Pinpoint the cell where the given text exists, returning its (X, Y) midpoint coordinate. 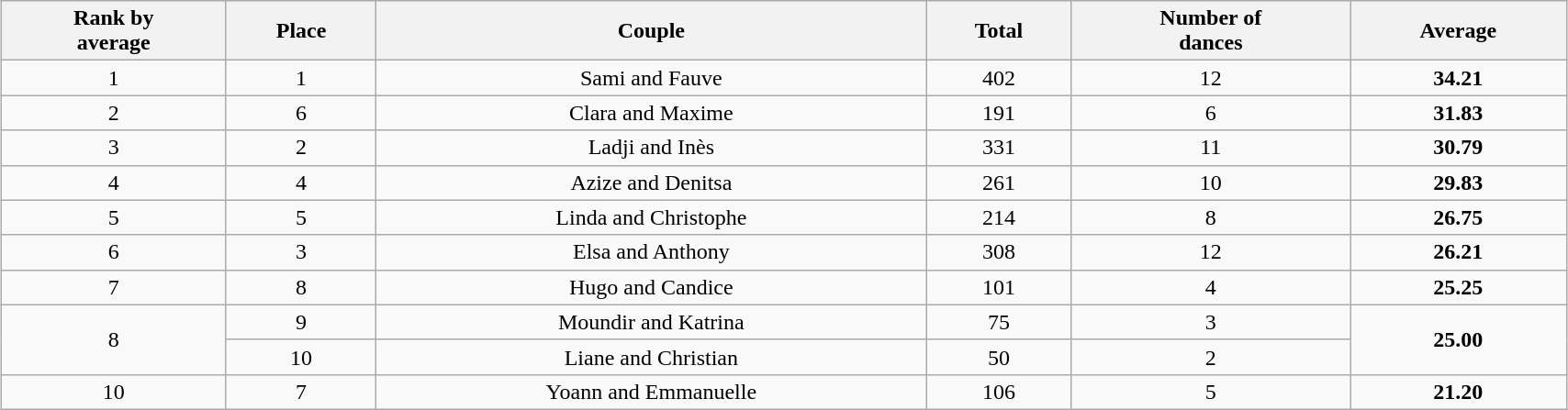
Sami and Fauve (652, 78)
Total (999, 31)
75 (999, 322)
30.79 (1459, 148)
Average (1459, 31)
Elsa and Anthony (652, 252)
Place (301, 31)
50 (999, 357)
Hugo and Candice (652, 287)
101 (999, 287)
31.83 (1459, 113)
214 (999, 217)
Couple (652, 31)
Rank byaverage (114, 31)
34.21 (1459, 78)
11 (1211, 148)
9 (301, 322)
261 (999, 183)
21.20 (1459, 392)
Ladji and Inès (652, 148)
Linda and Christophe (652, 217)
Number of dances (1211, 31)
308 (999, 252)
402 (999, 78)
106 (999, 392)
29.83 (1459, 183)
26.75 (1459, 217)
25.00 (1459, 339)
Liane and Christian (652, 357)
191 (999, 113)
25.25 (1459, 287)
331 (999, 148)
26.21 (1459, 252)
Azize and Denitsa (652, 183)
Moundir and Katrina (652, 322)
Yoann and Emmanuelle (652, 392)
Clara and Maxime (652, 113)
